Detect which cell encompasses the target text, then output its [x, y] center coordinate. 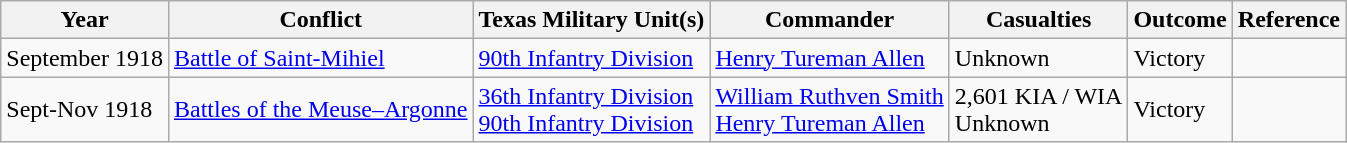
Casualties [1038, 20]
36th Infantry Division90th Infantry Division [592, 110]
2,601 KIA / WIAUnknown [1038, 110]
Reference [1288, 20]
Henry Tureman Allen [830, 58]
Battle of Saint-Mihiel [320, 58]
Conflict [320, 20]
Texas Military Unit(s) [592, 20]
September 1918 [85, 58]
Outcome [1180, 20]
Commander [830, 20]
William Ruthven SmithHenry Tureman Allen [830, 110]
Battles of the Meuse–Argonne [320, 110]
Sept-Nov 1918 [85, 110]
Year [85, 20]
90th Infantry Division [592, 58]
Unknown [1038, 58]
